Scan for the cell matching the given text and deliver its [x, y] coordinate at center. 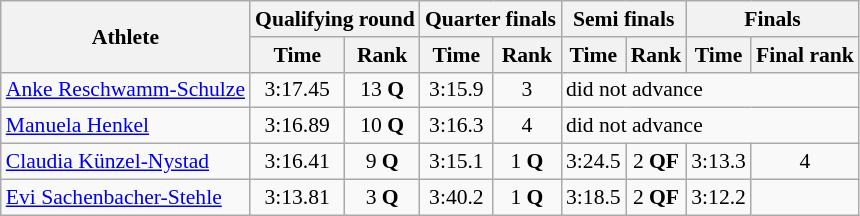
9 Q [382, 162]
3:13.81 [297, 197]
3:24.5 [594, 162]
Semi finals [624, 19]
3:12.2 [718, 197]
3 [527, 90]
3:16.3 [456, 126]
10 Q [382, 126]
3 Q [382, 197]
Qualifying round [335, 19]
Manuela Henkel [126, 126]
3:17.45 [297, 90]
Claudia Künzel-Nystad [126, 162]
3:15.9 [456, 90]
3:16.89 [297, 126]
13 Q [382, 90]
Anke Reschwamm-Schulze [126, 90]
Evi Sachenbacher-Stehle [126, 197]
Final rank [805, 55]
3:40.2 [456, 197]
Athlete [126, 36]
3:18.5 [594, 197]
Finals [772, 19]
3:16.41 [297, 162]
3:13.3 [718, 162]
Quarter finals [490, 19]
3:15.1 [456, 162]
